Identify which cell holds the provided text, then report its (x, y) central coordinate. 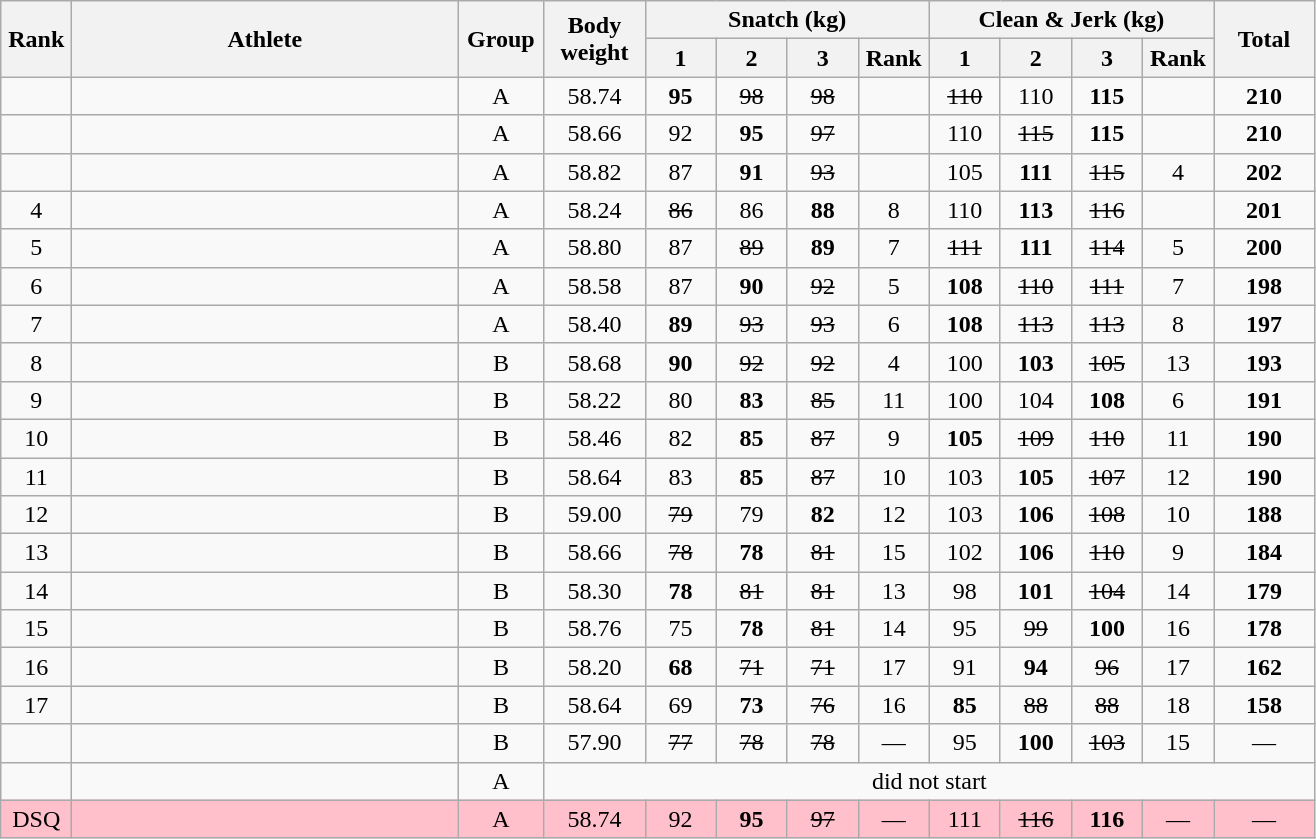
99 (1036, 629)
73 (752, 705)
178 (1264, 629)
77 (680, 743)
58.24 (594, 210)
Group (501, 39)
69 (680, 705)
107 (1106, 477)
94 (1036, 667)
200 (1264, 248)
162 (1264, 667)
193 (1264, 362)
101 (1036, 591)
Total (1264, 39)
102 (964, 553)
58.58 (594, 286)
Body weight (594, 39)
59.00 (594, 515)
58.46 (594, 438)
57.90 (594, 743)
DSQ (36, 819)
58.40 (594, 324)
96 (1106, 667)
68 (680, 667)
75 (680, 629)
184 (1264, 553)
58.30 (594, 591)
197 (1264, 324)
109 (1036, 438)
did not start (930, 781)
202 (1264, 172)
Athlete (265, 39)
179 (1264, 591)
58.20 (594, 667)
58.80 (594, 248)
58.76 (594, 629)
201 (1264, 210)
158 (1264, 705)
191 (1264, 400)
80 (680, 400)
18 (1178, 705)
58.22 (594, 400)
188 (1264, 515)
Clean & Jerk (kg) (1071, 20)
Snatch (kg) (787, 20)
58.82 (594, 172)
76 (822, 705)
114 (1106, 248)
198 (1264, 286)
58.68 (594, 362)
